Extract the (X, Y) coordinate from the center of the cell holding the provided text.  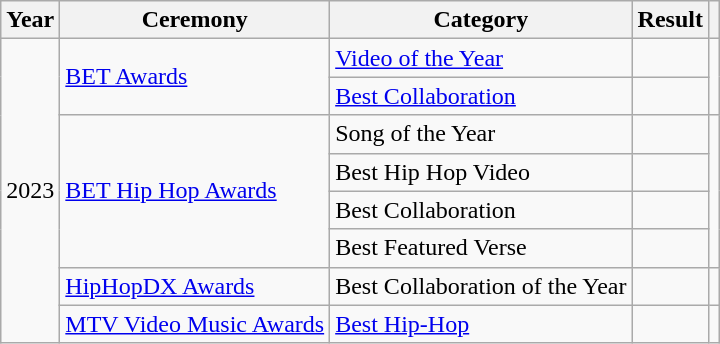
Best Collaboration of the Year (481, 286)
Best Hip Hop Video (481, 172)
Year (30, 20)
HipHopDX Awards (195, 286)
2023 (30, 191)
Video of the Year (481, 58)
Result (670, 20)
MTV Video Music Awards (195, 324)
Song of the Year (481, 134)
Best Hip-Hop (481, 324)
BET Awards (195, 77)
Ceremony (195, 20)
Category (481, 20)
Best Featured Verse (481, 248)
BET Hip Hop Awards (195, 191)
